Return the [x, y] coordinate for the center point of the cell that contains the specified text.  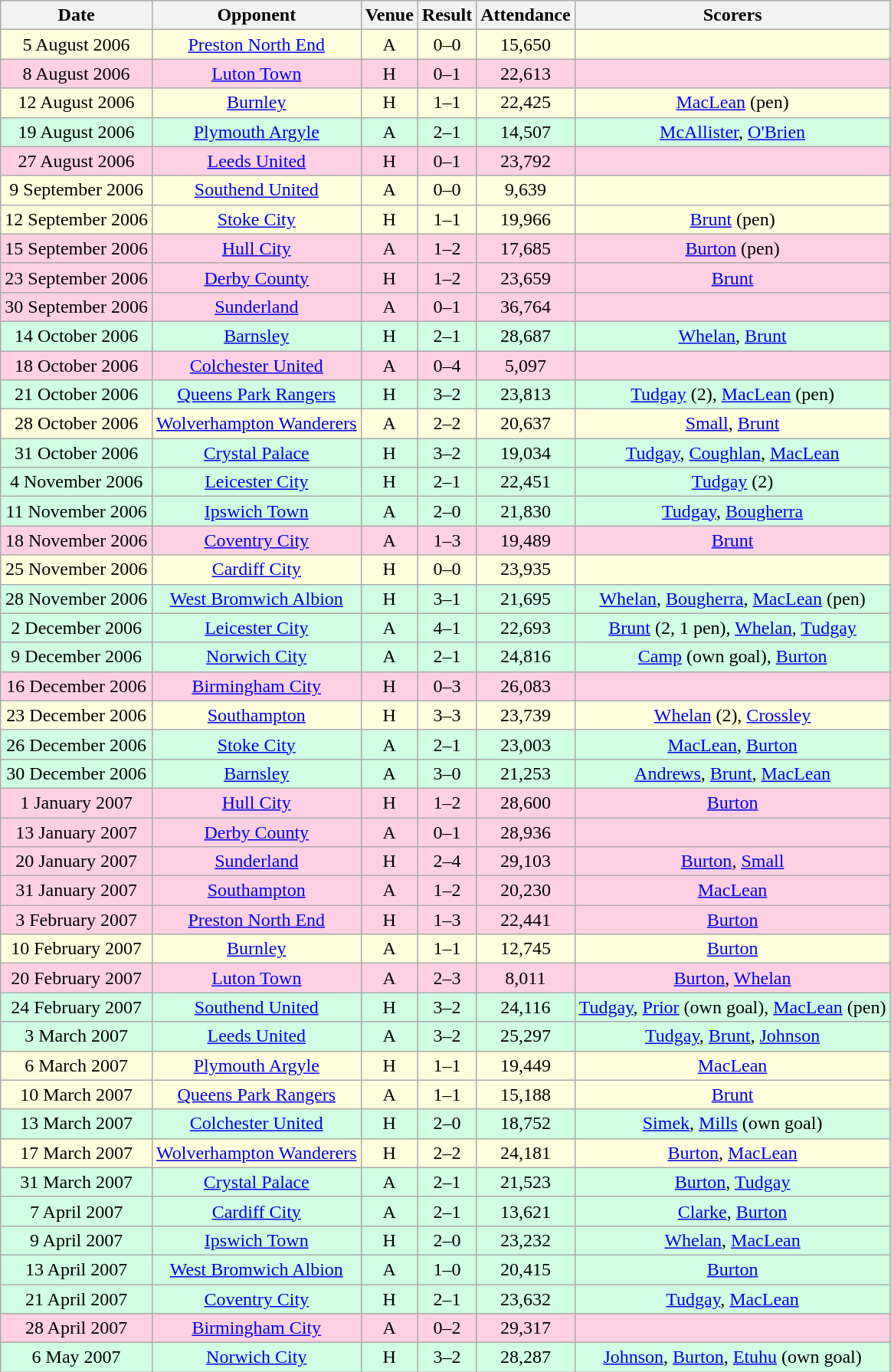
29,317 [526, 1328]
2–3 [447, 978]
Brunt (pen) [732, 219]
Camp (own goal), Burton [732, 657]
25,297 [526, 1036]
36,764 [526, 307]
3 February 2007 [77, 920]
Burton, Tudgay [732, 1182]
19,489 [526, 540]
13 March 2007 [77, 1124]
0–4 [447, 366]
23,632 [526, 1299]
17,685 [526, 248]
6 May 2007 [77, 1357]
31 October 2006 [77, 453]
15,188 [526, 1095]
6 March 2007 [77, 1065]
15,650 [526, 44]
31 January 2007 [77, 891]
19,449 [526, 1065]
13 January 2007 [77, 832]
18 November 2006 [77, 540]
MacLean, Burton [732, 744]
23,792 [526, 161]
Tudgay (2) [732, 482]
27 August 2006 [77, 161]
Attendance [526, 15]
22,425 [526, 103]
20,415 [526, 1269]
20,230 [526, 891]
22,441 [526, 920]
13 April 2007 [77, 1269]
24,116 [526, 1007]
20 January 2007 [77, 862]
Small, Brunt [732, 424]
23,232 [526, 1240]
14 October 2006 [77, 336]
3–0 [447, 773]
8 August 2006 [77, 74]
Whelan, MacLean [732, 1240]
5,097 [526, 366]
1–0 [447, 1269]
23 December 2006 [77, 715]
Burton, Small [732, 862]
30 December 2006 [77, 773]
Brunt (2, 1 pen), Whelan, Tudgay [732, 628]
19 August 2006 [77, 132]
20,637 [526, 424]
15 September 2006 [77, 248]
28 April 2007 [77, 1328]
12,745 [526, 949]
2–4 [447, 862]
3 March 2007 [77, 1036]
28,936 [526, 832]
21,253 [526, 773]
24 February 2007 [77, 1007]
Tudgay (2), MacLean (pen) [732, 395]
Whelan, Bougherra, MacLean (pen) [732, 599]
22,693 [526, 628]
Andrews, Brunt, MacLean [732, 773]
23,813 [526, 395]
21,523 [526, 1182]
23,935 [526, 569]
21 April 2007 [77, 1299]
9,639 [526, 190]
16 December 2006 [77, 686]
22,613 [526, 74]
4 November 2006 [77, 482]
Venue [389, 15]
Scorers [732, 15]
18 October 2006 [77, 366]
21,695 [526, 599]
Tudgay, MacLean [732, 1299]
Tudgay, Prior (own goal), MacLean (pen) [732, 1007]
12 August 2006 [77, 103]
14,507 [526, 132]
Date [77, 15]
28 October 2006 [77, 424]
4–1 [447, 628]
10 February 2007 [77, 949]
1 January 2007 [77, 803]
28,687 [526, 336]
21,830 [526, 511]
Whelan (2), Crossley [732, 715]
Result [447, 15]
McAllister, O'Brien [732, 132]
10 March 2007 [77, 1095]
26 December 2006 [77, 744]
11 November 2006 [77, 511]
21 October 2006 [77, 395]
17 March 2007 [77, 1153]
25 November 2006 [77, 569]
Johnson, Burton, Etuhu (own goal) [732, 1357]
23,003 [526, 744]
3–1 [447, 599]
23,659 [526, 277]
22,451 [526, 482]
29,103 [526, 862]
Tudgay, Coughlan, MacLean [732, 453]
8,011 [526, 978]
Opponent [256, 15]
2 December 2006 [77, 628]
9 September 2006 [77, 190]
9 December 2006 [77, 657]
0–3 [447, 686]
23 September 2006 [77, 277]
28,600 [526, 803]
28 November 2006 [77, 599]
Tudgay, Brunt, Johnson [732, 1036]
0–2 [447, 1328]
28,287 [526, 1357]
23,739 [526, 715]
30 September 2006 [77, 307]
Tudgay, Bougherra [732, 511]
Burton, MacLean [732, 1153]
3–3 [447, 715]
31 March 2007 [77, 1182]
5 August 2006 [77, 44]
Burton (pen) [732, 248]
Burton, Whelan [732, 978]
26,083 [526, 686]
Whelan, Brunt [732, 336]
13,621 [526, 1211]
19,034 [526, 453]
18,752 [526, 1124]
7 April 2007 [77, 1211]
Clarke, Burton [732, 1211]
Simek, Mills (own goal) [732, 1124]
9 April 2007 [77, 1240]
19,966 [526, 219]
MacLean (pen) [732, 103]
12 September 2006 [77, 219]
24,181 [526, 1153]
20 February 2007 [77, 978]
24,816 [526, 657]
